Extract the [X, Y] coordinate from the center of the cell holding the provided text.  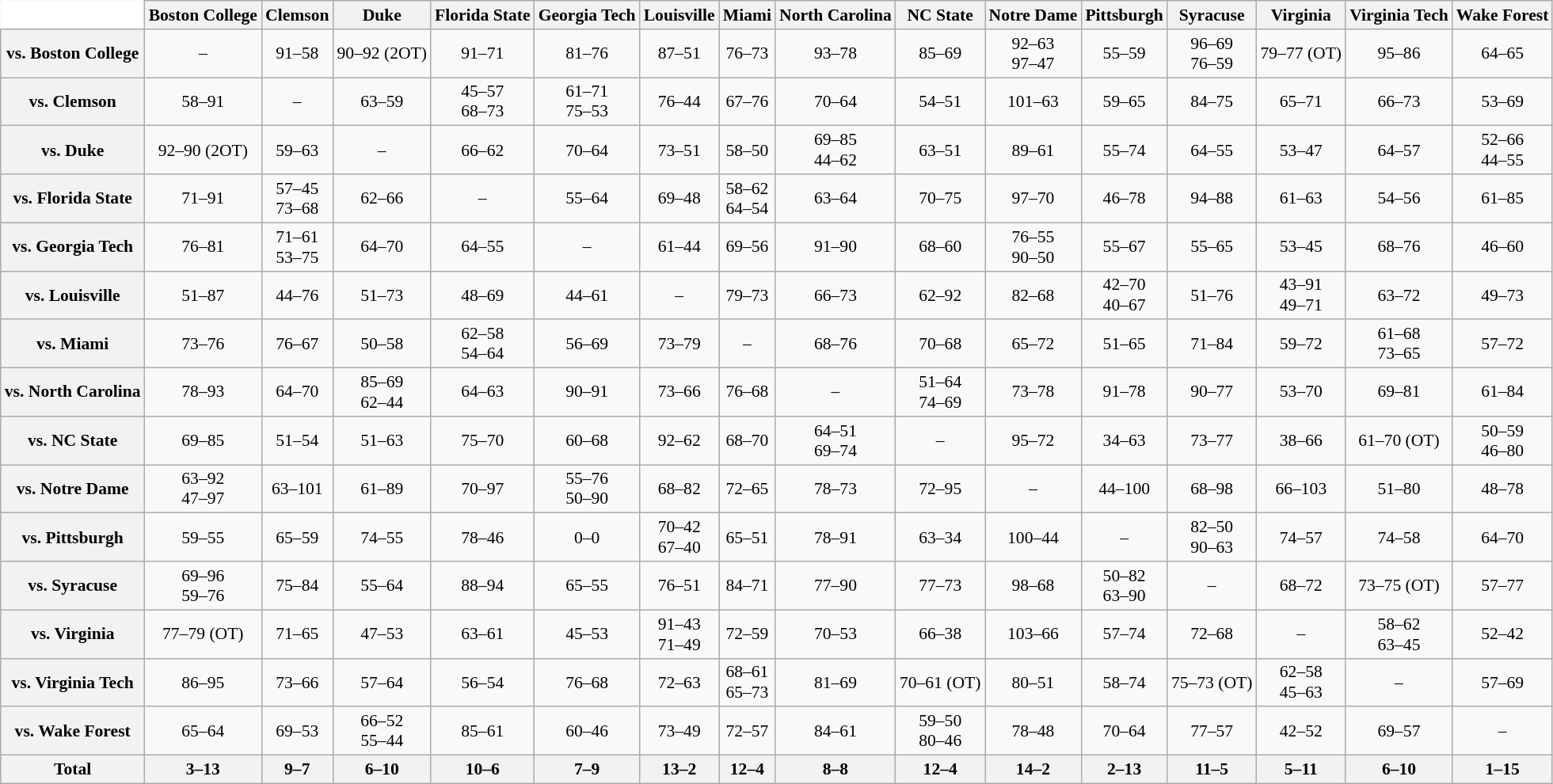
67–76 [748, 101]
88–94 [483, 586]
63–64 [835, 198]
52–6644–55 [1503, 150]
Total [73, 770]
103–66 [1033, 634]
Miami [748, 15]
66–38 [941, 634]
58–91 [203, 101]
77–90 [835, 586]
95–72 [1033, 440]
70–4267–40 [679, 537]
76–67 [297, 344]
78–91 [835, 537]
51–65 [1124, 344]
44–100 [1124, 489]
75–84 [297, 586]
68–98 [1212, 489]
71–6153–75 [297, 247]
2–13 [1124, 770]
44–76 [297, 295]
5–11 [1300, 770]
54–56 [1399, 198]
51–63 [382, 440]
66–103 [1300, 489]
54–51 [941, 101]
85–61 [483, 732]
46–78 [1124, 198]
1–15 [1503, 770]
82–5090–63 [1212, 537]
73–78 [1033, 393]
62–66 [382, 198]
78–73 [835, 489]
57–4573–68 [297, 198]
63–34 [941, 537]
63–59 [382, 101]
69–85 [203, 440]
55–7650–90 [588, 489]
63–72 [1399, 295]
51–76 [1212, 295]
73–76 [203, 344]
51–6474–69 [941, 393]
45–5768–73 [483, 101]
53–47 [1300, 150]
85–6962–44 [382, 393]
72–95 [941, 489]
53–45 [1300, 247]
59–63 [297, 150]
Duke [382, 15]
73–75 (OT) [1399, 586]
72–59 [748, 634]
48–69 [483, 295]
65–55 [588, 586]
vs. Wake Forest [73, 732]
69–81 [1399, 393]
vs. Clemson [73, 101]
57–74 [1124, 634]
61–7175–53 [588, 101]
77–73 [941, 586]
58–6263–45 [1399, 634]
7–9 [588, 770]
vs. Virginia [73, 634]
91–4371–49 [679, 634]
53–69 [1503, 101]
61–70 (OT) [1399, 440]
71–91 [203, 198]
80–51 [1033, 683]
61–6873–65 [1399, 344]
72–57 [748, 732]
13–2 [679, 770]
68–6165–73 [748, 683]
64–57 [1399, 150]
68–82 [679, 489]
74–57 [1300, 537]
101–63 [1033, 101]
52–42 [1503, 634]
61–85 [1503, 198]
65–51 [748, 537]
55–67 [1124, 247]
78–93 [203, 393]
71–65 [297, 634]
91–90 [835, 247]
Syracuse [1212, 15]
69–8544–62 [835, 150]
3–13 [203, 770]
56–54 [483, 683]
vs. North Carolina [73, 393]
62–92 [941, 295]
50–8263–90 [1124, 586]
51–87 [203, 295]
vs. Louisville [73, 295]
66–5255–44 [382, 732]
Georgia Tech [588, 15]
9–7 [297, 770]
90–91 [588, 393]
66–62 [483, 150]
92–62 [679, 440]
82–68 [1033, 295]
64–63 [483, 393]
46–60 [1503, 247]
vs. Florida State [73, 198]
69–48 [679, 198]
50–5946–80 [1503, 440]
93–78 [835, 54]
Boston College [203, 15]
North Carolina [835, 15]
76–51 [679, 586]
61–89 [382, 489]
76–44 [679, 101]
59–72 [1300, 344]
55–74 [1124, 150]
90–77 [1212, 393]
63–9247–97 [203, 489]
44–61 [588, 295]
vs. Miami [73, 344]
79–73 [748, 295]
96–6976–59 [1212, 54]
10–6 [483, 770]
84–61 [835, 732]
78–46 [483, 537]
vs. NC State [73, 440]
91–58 [297, 54]
55–65 [1212, 247]
58–6264–54 [748, 198]
76–73 [748, 54]
63–61 [483, 634]
38–66 [1300, 440]
56–69 [588, 344]
75–70 [483, 440]
71–84 [1212, 344]
NC State [941, 15]
70–53 [835, 634]
59–65 [1124, 101]
61–84 [1503, 393]
Virginia Tech [1399, 15]
91–71 [483, 54]
57–72 [1503, 344]
69–57 [1399, 732]
0–0 [588, 537]
Virginia [1300, 15]
57–77 [1503, 586]
50–58 [382, 344]
68–70 [748, 440]
Louisville [679, 15]
79–77 (OT) [1300, 54]
81–76 [588, 54]
60–46 [588, 732]
90–92 (2OT) [382, 54]
70–68 [941, 344]
92–90 (2OT) [203, 150]
65–59 [297, 537]
86–95 [203, 683]
62–5845–63 [1300, 683]
55–59 [1124, 54]
Notre Dame [1033, 15]
Florida State [483, 15]
98–68 [1033, 586]
77–79 (OT) [203, 634]
61–44 [679, 247]
97–70 [1033, 198]
85–69 [941, 54]
64–5169–74 [835, 440]
69–9659–76 [203, 586]
78–48 [1033, 732]
vs. Boston College [73, 54]
57–69 [1503, 683]
53–70 [1300, 393]
76–81 [203, 247]
65–72 [1033, 344]
74–58 [1399, 537]
84–71 [748, 586]
73–51 [679, 150]
48–78 [1503, 489]
76–5590–50 [1033, 247]
63–51 [941, 150]
74–55 [382, 537]
vs. Pittsburgh [73, 537]
45–53 [588, 634]
vs. Syracuse [73, 586]
47–53 [382, 634]
70–97 [483, 489]
51–54 [297, 440]
Clemson [297, 15]
63–101 [297, 489]
57–64 [382, 683]
Pittsburgh [1124, 15]
11–5 [1212, 770]
60–68 [588, 440]
69–56 [748, 247]
75–73 (OT) [1212, 683]
42–52 [1300, 732]
51–80 [1399, 489]
73–77 [1212, 440]
72–63 [679, 683]
58–74 [1124, 683]
100–44 [1033, 537]
95–86 [1399, 54]
14–2 [1033, 770]
94–88 [1212, 198]
vs. Notre Dame [73, 489]
92–6397–47 [1033, 54]
64–65 [1503, 54]
65–71 [1300, 101]
81–69 [835, 683]
43–9149–71 [1300, 295]
70–75 [941, 198]
vs. Virginia Tech [73, 683]
34–63 [1124, 440]
vs. Georgia Tech [73, 247]
59–55 [203, 537]
Wake Forest [1503, 15]
59–5080–46 [941, 732]
89–61 [1033, 150]
49–73 [1503, 295]
87–51 [679, 54]
70–61 (OT) [941, 683]
62–5854–64 [483, 344]
vs. Duke [73, 150]
73–49 [679, 732]
61–63 [1300, 198]
8–8 [835, 770]
73–79 [679, 344]
84–75 [1212, 101]
68–60 [941, 247]
65–64 [203, 732]
68–72 [1300, 586]
42–7040–67 [1124, 295]
77–57 [1212, 732]
51–73 [382, 295]
72–68 [1212, 634]
69–53 [297, 732]
72–65 [748, 489]
91–78 [1124, 393]
58–50 [748, 150]
